Capture the cell that displays the provided text and extract its [x, y] central coordinate. 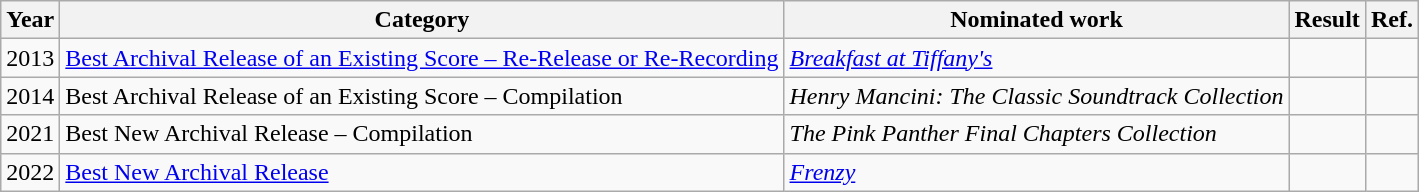
Best Archival Release of an Existing Score – Compilation [422, 96]
2014 [30, 96]
Nominated work [1036, 20]
Year [30, 20]
The Pink Panther Final Chapters Collection [1036, 134]
Frenzy [1036, 172]
Henry Mancini: The Classic Soundtrack Collection [1036, 96]
2013 [30, 58]
Best New Archival Release – Compilation [422, 134]
Result [1327, 20]
Breakfast at Tiffany's [1036, 58]
2022 [30, 172]
Category [422, 20]
Best Archival Release of an Existing Score – Re-Release or Re-Recording [422, 58]
Ref. [1392, 20]
Best New Archival Release [422, 172]
2021 [30, 134]
